Provide the (x, y) coordinate of the cell's center where the given text is located.  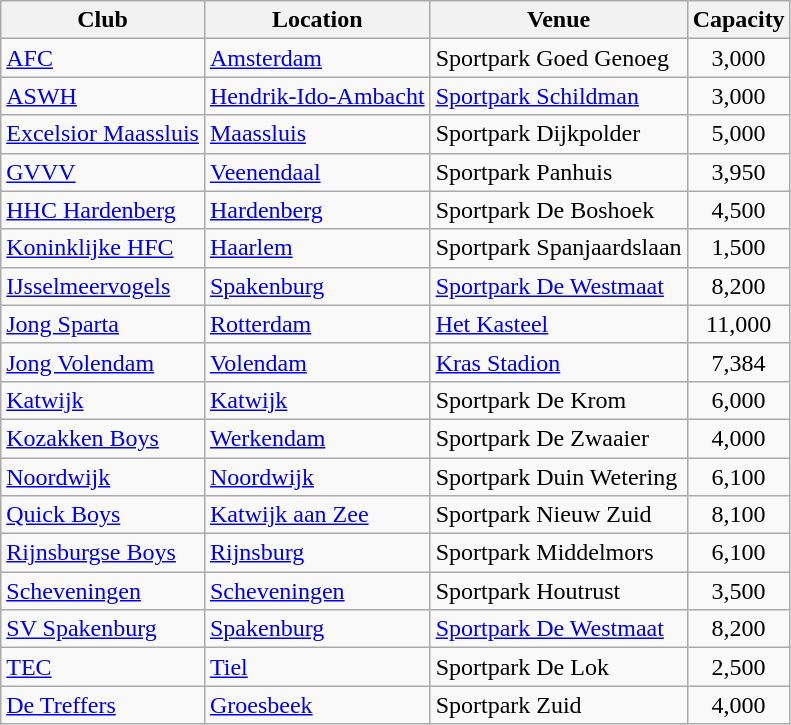
Hendrik-Ido-Ambacht (317, 96)
Kozakken Boys (103, 438)
11,000 (738, 324)
Haarlem (317, 248)
Rijnsburgse Boys (103, 553)
Capacity (738, 20)
3,950 (738, 172)
Sportpark Duin Wetering (558, 477)
Sportpark Spanjaardslaan (558, 248)
Quick Boys (103, 515)
Jong Volendam (103, 362)
1,500 (738, 248)
Amsterdam (317, 58)
Sportpark Panhuis (558, 172)
4,500 (738, 210)
Sportpark Zuid (558, 705)
Sportpark Goed Genoeg (558, 58)
Venue (558, 20)
Sportpark Nieuw Zuid (558, 515)
Veenendaal (317, 172)
2,500 (738, 667)
Excelsior Maassluis (103, 134)
3,500 (738, 591)
5,000 (738, 134)
Club (103, 20)
Sportpark De Boshoek (558, 210)
Sportpark De Lok (558, 667)
Jong Sparta (103, 324)
Werkendam (317, 438)
Kras Stadion (558, 362)
Tiel (317, 667)
Rotterdam (317, 324)
Groesbeek (317, 705)
Koninklijke HFC (103, 248)
IJsselmeervogels (103, 286)
8,100 (738, 515)
Sportpark Dijkpolder (558, 134)
6,000 (738, 400)
Katwijk aan Zee (317, 515)
Sportpark De Zwaaier (558, 438)
Sportpark De Krom (558, 400)
Location (317, 20)
Maassluis (317, 134)
Rijnsburg (317, 553)
Sportpark Houtrust (558, 591)
Volendam (317, 362)
7,384 (738, 362)
Hardenberg (317, 210)
Sportpark Schildman (558, 96)
Het Kasteel (558, 324)
Sportpark Middelmors (558, 553)
AFC (103, 58)
TEC (103, 667)
HHC Hardenberg (103, 210)
ASWH (103, 96)
De Treffers (103, 705)
GVVV (103, 172)
SV Spakenburg (103, 629)
